Search for the cell housing the specified text and yield its (X, Y) center coordinate. 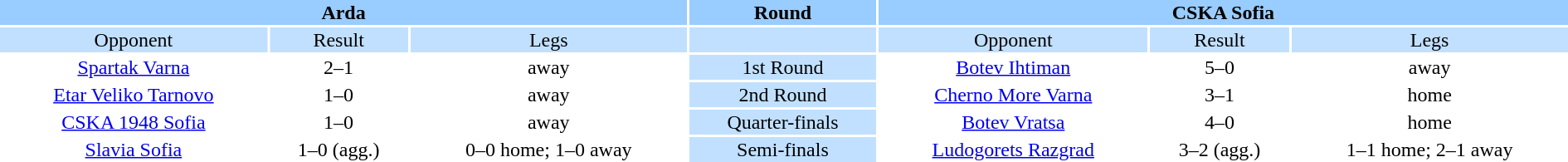
Arda (343, 12)
0–0 home; 1–0 away (548, 150)
4–0 (1220, 122)
Botev Ihtiman (1014, 67)
Spartak Varna (134, 67)
2nd Round (783, 95)
3–2 (agg.) (1220, 150)
1–1 home; 2–1 away (1429, 150)
CSKA Sofia (1223, 12)
Slavia Sofia (134, 150)
Round (783, 12)
3–1 (1220, 95)
2–1 (338, 67)
Botev Vratsa (1014, 122)
Semi-finals (783, 150)
CSKA 1948 Sofia (134, 122)
1st Round (783, 67)
Etar Veliko Tarnovo (134, 95)
5–0 (1220, 67)
Quarter-finals (783, 122)
Cherno More Varna (1014, 95)
Ludogorets Razgrad (1014, 150)
1–0 (agg.) (338, 150)
